Search for the cell housing the specified text and yield its [X, Y] center coordinate. 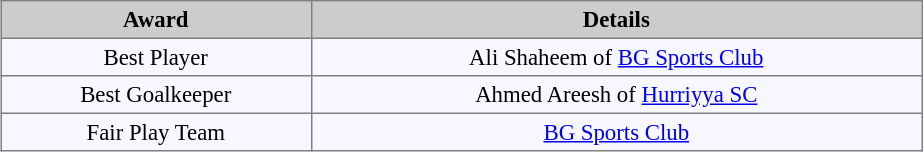
Ahmed Areesh of Hurriyya SC [616, 95]
Best Goalkeeper [155, 95]
BG Sports Club [616, 132]
Award [155, 20]
Best Player [155, 57]
Fair Play Team [155, 132]
Ali Shaheem of BG Sports Club [616, 57]
Details [616, 20]
